From the cell containing the given text, extract its center point as (X, Y) coordinate. 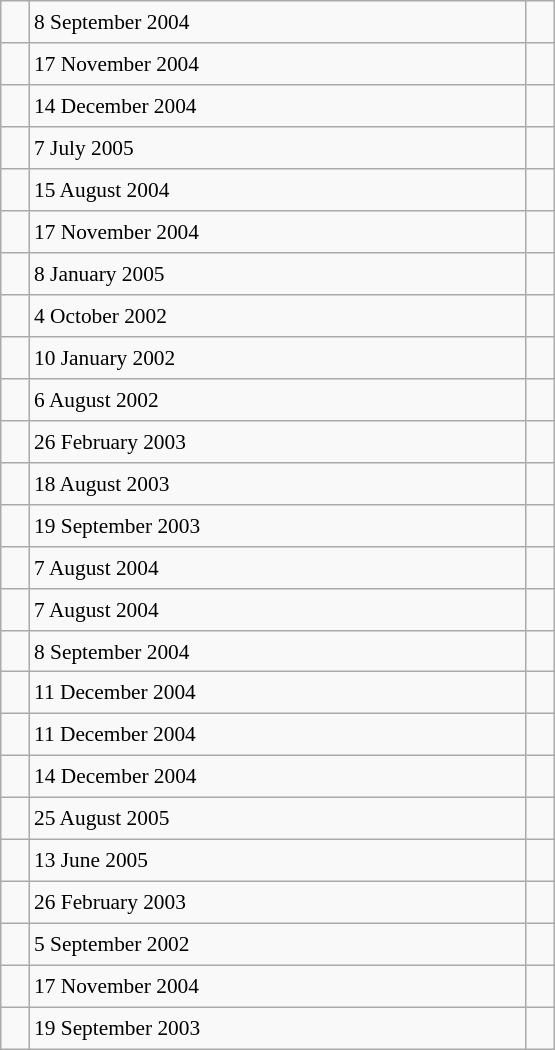
25 August 2005 (278, 819)
8 January 2005 (278, 274)
6 August 2002 (278, 399)
7 July 2005 (278, 148)
15 August 2004 (278, 190)
5 September 2002 (278, 945)
4 October 2002 (278, 316)
18 August 2003 (278, 483)
13 June 2005 (278, 861)
10 January 2002 (278, 358)
